Determine the (x, y) coordinate at the center of the cell enclosing the given text.  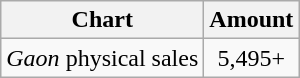
Chart (102, 20)
Gaon physical sales (102, 58)
5,495+ (252, 58)
Amount (252, 20)
